Identify which cell holds the provided text, then report its (x, y) central coordinate. 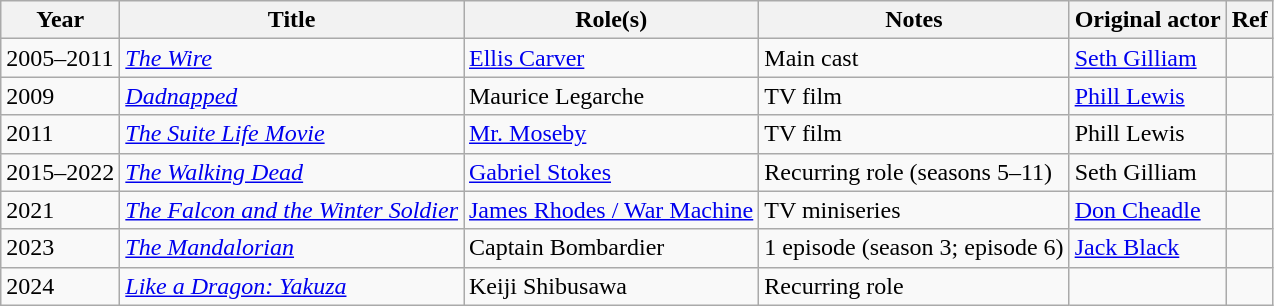
The Suite Life Movie (292, 134)
Role(s) (612, 20)
The Wire (292, 58)
Don Cheadle (1148, 210)
2023 (60, 248)
Maurice Legarche (612, 96)
2009 (60, 96)
2021 (60, 210)
Keiji Shibusawa (612, 286)
Ref (1250, 20)
Jack Black (1148, 248)
Main cast (914, 58)
The Walking Dead (292, 172)
Mr. Moseby (612, 134)
TV miniseries (914, 210)
2005–2011 (60, 58)
Notes (914, 20)
Recurring role (914, 286)
Ellis Carver (612, 58)
Original actor (1148, 20)
Recurring role (seasons 5–11) (914, 172)
The Falcon and the Winter Soldier (292, 210)
1 episode (season 3; episode 6) (914, 248)
Gabriel Stokes (612, 172)
James Rhodes / War Machine (612, 210)
Year (60, 20)
2015–2022 (60, 172)
Like a Dragon: Yakuza (292, 286)
2024 (60, 286)
2011 (60, 134)
Title (292, 20)
Captain Bombardier (612, 248)
Dadnapped (292, 96)
The Mandalorian (292, 248)
